For the text-containing cell, return its midpoint in (X, Y) coordinate format. 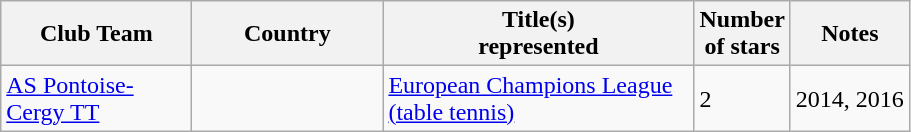
Notes (850, 34)
Country (288, 34)
Numberof stars (742, 34)
Club Team (96, 34)
European Champions League (table tennis) (538, 98)
Title(s)represented (538, 34)
2014, 2016 (850, 98)
2 (742, 98)
AS Pontoise-Cergy TT (96, 98)
